For the text-containing cell, return its midpoint in [X, Y] coordinate format. 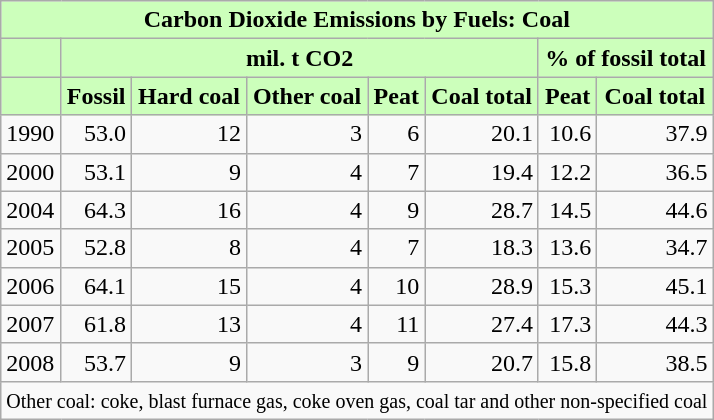
15 [190, 286]
Hard coal [190, 96]
14.5 [567, 210]
53.1 [96, 172]
53.7 [96, 362]
52.8 [96, 248]
37.9 [655, 134]
12 [190, 134]
18.3 [482, 248]
10 [396, 286]
13 [190, 324]
61.8 [96, 324]
Other coal [306, 96]
15.8 [567, 362]
2008 [31, 362]
19.4 [482, 172]
28.7 [482, 210]
20.1 [482, 134]
2000 [31, 172]
2006 [31, 286]
mil. t CO2 [300, 58]
% of fossil total [626, 58]
1990 [31, 134]
64.3 [96, 210]
53.0 [96, 134]
6 [396, 134]
45.1 [655, 286]
13.6 [567, 248]
2004 [31, 210]
11 [396, 324]
27.4 [482, 324]
2007 [31, 324]
38.5 [655, 362]
8 [190, 248]
2005 [31, 248]
44.3 [655, 324]
15.3 [567, 286]
44.6 [655, 210]
36.5 [655, 172]
20.7 [482, 362]
28.9 [482, 286]
12.2 [567, 172]
64.1 [96, 286]
17.3 [567, 324]
16 [190, 210]
Carbon Dioxide Emissions by Fuels: Coal [357, 20]
Fossil [96, 96]
Other coal: coke, blast furnace gas, coke oven gas, coal tar and other non-specified coal [357, 400]
10.6 [567, 134]
34.7 [655, 248]
